For the text-containing cell, return its midpoint in [X, Y] coordinate format. 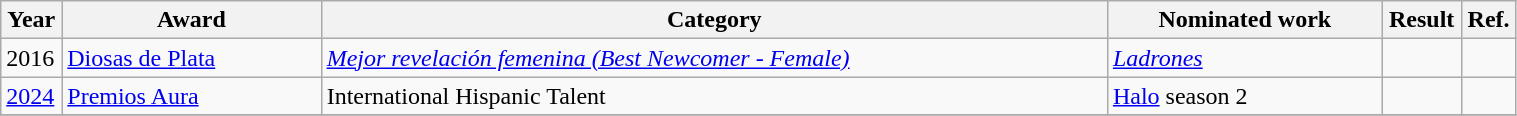
Halo season 2 [1244, 96]
Premios Aura [192, 96]
Ladrones [1244, 58]
Category [714, 20]
Ref. [1488, 20]
Result [1422, 20]
Award [192, 20]
2024 [32, 96]
Diosas de Plata [192, 58]
Mejor revelación femenina (Best Newcomer - Female) [714, 58]
International Hispanic Talent [714, 96]
Nominated work [1244, 20]
2016 [32, 58]
Year [32, 20]
